Locate the cell with the specified text and output its (x, y) center coordinate. 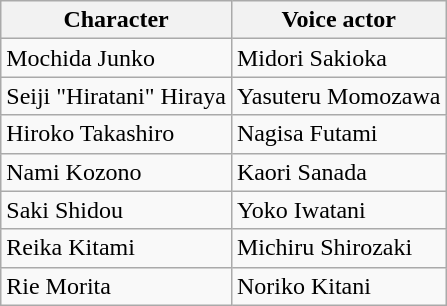
Character (116, 20)
Saki Shidou (116, 210)
Midori Sakioka (338, 58)
Seiji "Hiratani" Hiraya (116, 96)
Michiru Shirozaki (338, 248)
Noriko Kitani (338, 286)
Rie Morita (116, 286)
Voice actor (338, 20)
Nami Kozono (116, 172)
Mochida Junko (116, 58)
Nagisa Futami (338, 134)
Reika Kitami (116, 248)
Kaori Sanada (338, 172)
Yoko Iwatani (338, 210)
Yasuteru Momozawa (338, 96)
Hiroko Takashiro (116, 134)
